Return (x, y) of the center of cell containing provided text 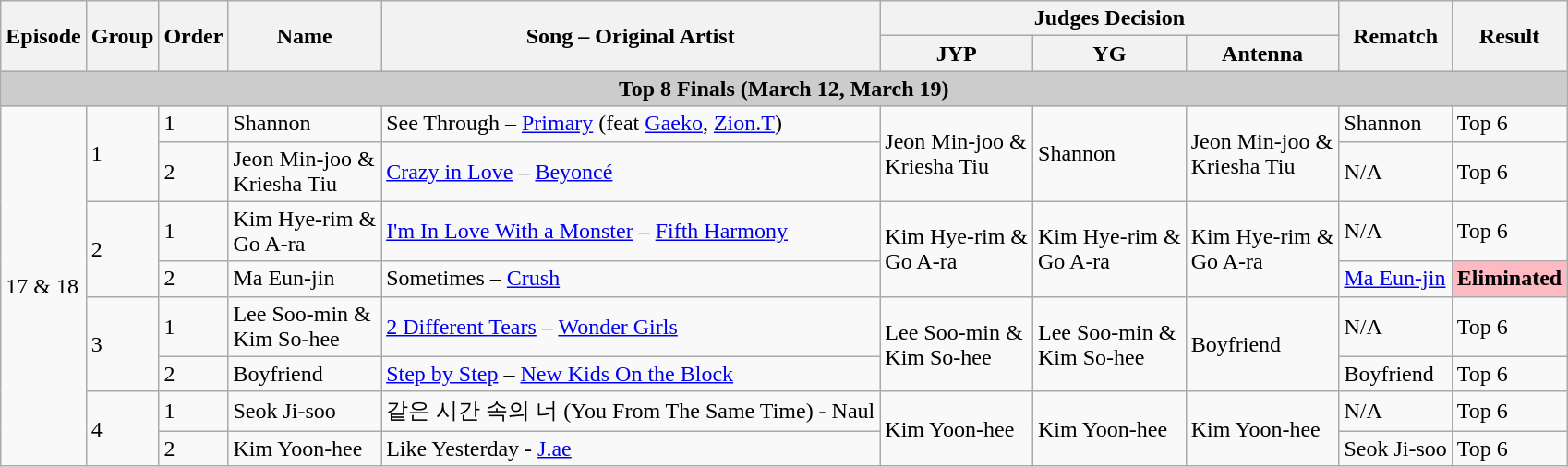
Order (194, 36)
Top 8 Finals (March 12, March 19) (784, 89)
같은 시간 속의 너 (You From The Same Time) - Naul (631, 412)
Judges Decision (1110, 18)
Like Yesterday - J.ae (631, 449)
Rematch (1395, 36)
Eliminated (1509, 279)
Step by Step – New Kids On the Block (631, 374)
Sometimes – Crush (631, 279)
3 (122, 343)
17 & 18 (43, 286)
Name (305, 36)
JYP (957, 54)
YG (1110, 54)
I'm In Love With a Monster – Fifth Harmony (631, 231)
Antenna (1262, 54)
Song – Original Artist (631, 36)
Result (1509, 36)
See Through – Primary (feat Gaeko, Zion.T) (631, 124)
2 Different Tears – Wonder Girls (631, 327)
Episode (43, 36)
Crazy in Love – Beyoncé (631, 172)
Group (122, 36)
4 (122, 428)
